Return [x, y] of the center of cell containing provided text 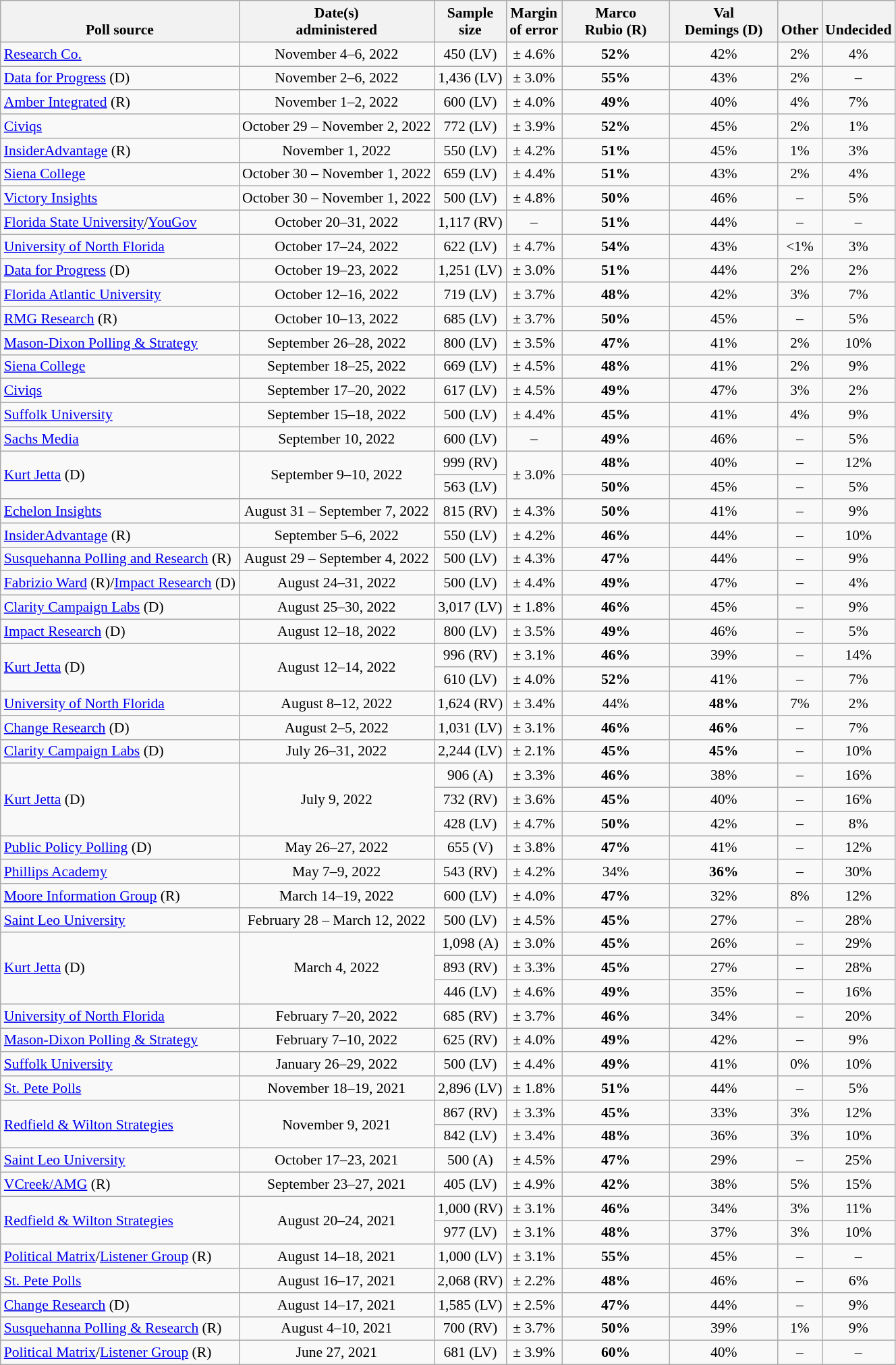
1,585 (LV) [471, 1305]
25% [858, 1160]
700 (RV) [471, 1329]
September 23–27, 2021 [337, 1185]
Susquehanna Polling & Research (R) [120, 1329]
November 2–6, 2022 [337, 78]
659 (LV) [471, 174]
August 29 – September 4, 2022 [337, 559]
1,436 (LV) [471, 78]
August 14–18, 2021 [337, 1257]
August 31 – September 7, 2022 [337, 511]
2,244 (LV) [471, 751]
± 4.8% [534, 198]
October 17–24, 2022 [337, 246]
August 20–24, 2021 [337, 1221]
33% [724, 1113]
October 12–16, 2022 [337, 295]
Samplesize [471, 22]
November 4–6, 2022 [337, 54]
60% [615, 1353]
1,098 (A) [471, 944]
999 (RV) [471, 463]
Impact Research (D) [120, 631]
October 19–23, 2022 [337, 271]
October 10–13, 2022 [337, 319]
May 26–27, 2022 [337, 848]
± 3.6% [534, 800]
<1% [800, 246]
± 2.5% [534, 1305]
11% [858, 1208]
54% [615, 246]
610 (LV) [471, 680]
719 (LV) [471, 295]
6% [858, 1281]
September 10, 2022 [337, 439]
15% [858, 1185]
ValDemings (D) [724, 22]
500 (A) [471, 1160]
Susquehanna Polling and Research (R) [120, 559]
September 9–10, 2022 [337, 475]
1,117 (RV) [471, 223]
Amber Integrated (R) [120, 103]
1,251 (LV) [471, 271]
Fabrizio Ward (R)/Impact Research (D) [120, 583]
14% [858, 655]
543 (RV) [471, 872]
2,896 (LV) [471, 1088]
Victory Insights [120, 198]
August 14–17, 2021 [337, 1305]
March 4, 2022 [337, 968]
30% [858, 872]
1,031 (LV) [471, 728]
November 18–19, 2021 [337, 1088]
893 (RV) [471, 968]
Florida State University/YouGov [120, 223]
± 2.1% [534, 751]
August 4–10, 2021 [337, 1329]
Florida Atlantic University [120, 295]
1,624 (RV) [471, 703]
1,000 (LV) [471, 1257]
996 (RV) [471, 655]
November 1–2, 2022 [337, 103]
732 (RV) [471, 800]
655 (V) [471, 848]
September 17–20, 2022 [337, 391]
Moore Information Group (R) [120, 896]
Date(s)administered [337, 22]
428 (LV) [471, 824]
September 5–6, 2022 [337, 535]
August 8–12, 2022 [337, 703]
20% [858, 1016]
Other [800, 22]
Poll source [120, 22]
1,000 (RV) [471, 1208]
Echelon Insights [120, 511]
March 14–19, 2022 [337, 896]
September 18–25, 2022 [337, 367]
July 9, 2022 [337, 799]
± 3.8% [534, 848]
622 (LV) [471, 246]
November 9, 2021 [337, 1125]
563 (LV) [471, 487]
February 28 – March 12, 2022 [337, 920]
906 (A) [471, 776]
685 (RV) [471, 1016]
842 (LV) [471, 1136]
35% [724, 992]
669 (LV) [471, 367]
November 1, 2022 [337, 151]
772 (LV) [471, 126]
Marginof error [534, 22]
867 (RV) [471, 1113]
August 16–17, 2021 [337, 1281]
815 (RV) [471, 511]
August 24–31, 2022 [337, 583]
617 (LV) [471, 391]
± 2.2% [534, 1281]
June 27, 2021 [337, 1353]
3,017 (LV) [471, 608]
February 7–10, 2022 [337, 1040]
32% [724, 896]
July 26–31, 2022 [337, 751]
625 (RV) [471, 1040]
VCreek/AMG (R) [120, 1185]
Undecided [858, 22]
Research Co. [120, 54]
450 (LV) [471, 54]
681 (LV) [471, 1353]
685 (LV) [471, 319]
August 12–18, 2022 [337, 631]
Phillips Academy [120, 872]
February 7–20, 2022 [337, 1016]
446 (LV) [471, 992]
January 26–29, 2022 [337, 1065]
October 20–31, 2022 [337, 223]
26% [724, 944]
Sachs Media [120, 439]
37% [724, 1233]
October 29 – November 2, 2022 [337, 126]
405 (LV) [471, 1185]
October 17–23, 2021 [337, 1160]
May 7–9, 2022 [337, 872]
0% [800, 1065]
August 2–5, 2022 [337, 728]
Public Policy Polling (D) [120, 848]
September 15–18, 2022 [337, 415]
2,068 (RV) [471, 1281]
September 26–28, 2022 [337, 343]
August 25–30, 2022 [337, 608]
August 12–14, 2022 [337, 667]
MarcoRubio (R) [615, 22]
977 (LV) [471, 1233]
± 4.9% [534, 1185]
RMG Research (R) [120, 319]
